Scan for the cell matching the given text and deliver its [X, Y] coordinate at center. 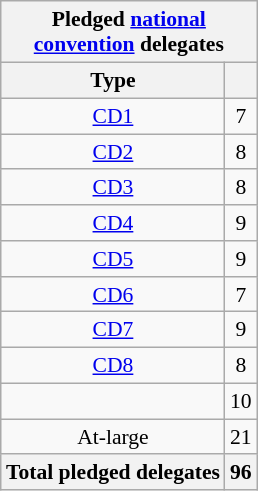
At-large [113, 437]
CD1 [113, 116]
CD6 [113, 294]
CD5 [113, 259]
Type [113, 80]
21 [241, 437]
CD8 [113, 365]
96 [241, 472]
CD2 [113, 152]
CD7 [113, 330]
Total pledged delegates [113, 472]
CD4 [113, 223]
CD3 [113, 187]
10 [241, 401]
Pledged nationalconvention delegates [129, 32]
